Scan for the cell matching the given text and deliver its [x, y] coordinate at center. 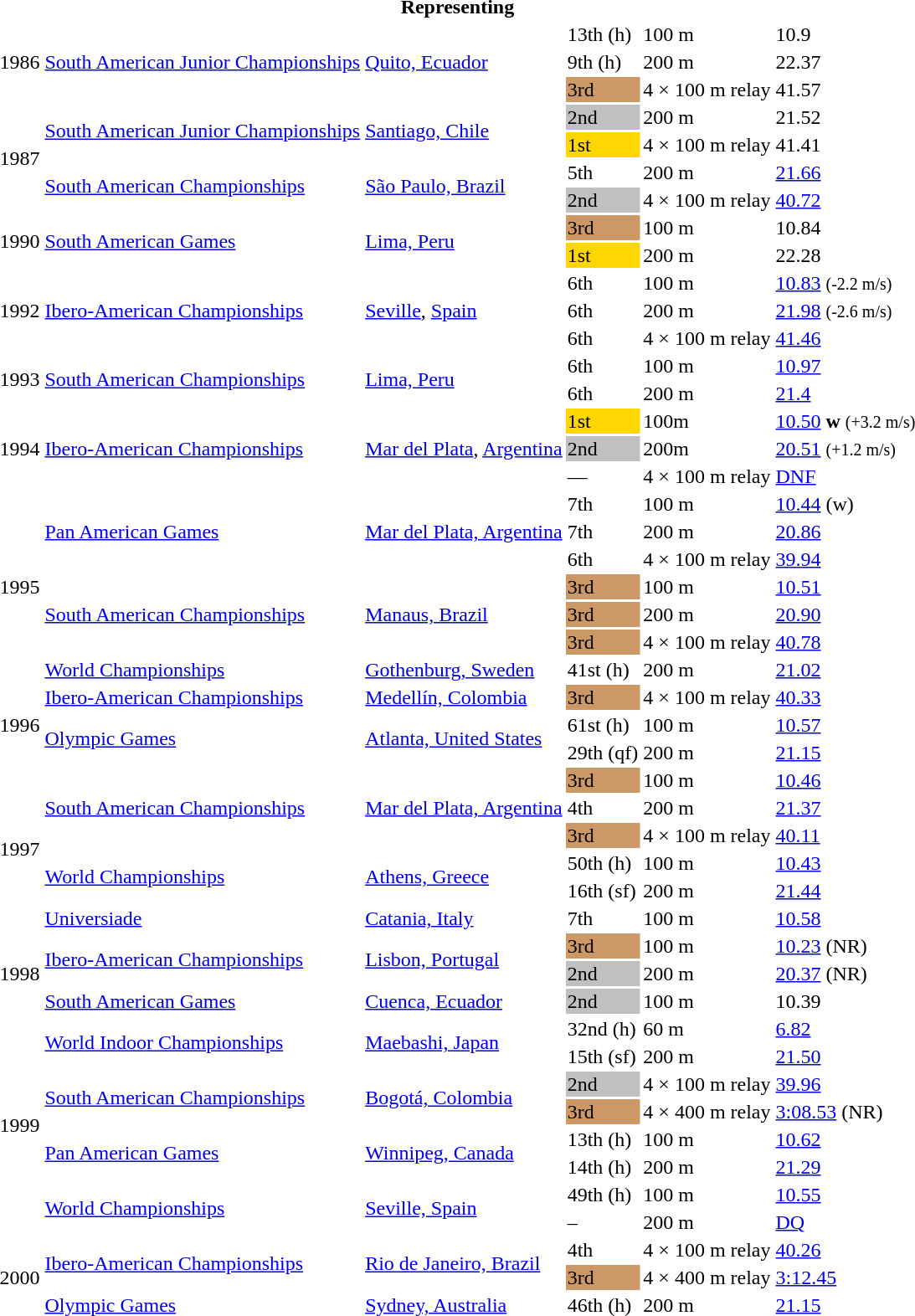
Cuenca, Ecuador [464, 1001]
Catania, Italy [464, 918]
Rio de Janeiro, Brazil [464, 1264]
29th (qf) [603, 753]
São Paulo, Brazil [464, 186]
41st (h) [603, 670]
5th [603, 172]
Atlanta, United States [464, 738]
Universiade [203, 918]
15th (sf) [603, 1056]
— [603, 476]
61st (h) [603, 725]
Medellín, Colombia [464, 697]
Bogotá, Colombia [464, 1098]
200m [707, 449]
Maebashi, Japan [464, 1043]
60 m [707, 1029]
Gothenburg, Sweden [464, 670]
49th (h) [603, 1195]
9th (h) [603, 62]
World Indoor Championships [203, 1043]
Quito, Ecuador [464, 62]
Manaus, Brazil [464, 614]
Olympic Games [203, 738]
Lisbon, Portugal [464, 959]
Athens, Greece [464, 877]
32nd (h) [603, 1029]
16th (sf) [603, 891]
Santiago, Chile [464, 131]
– [603, 1222]
50th (h) [603, 863]
100m [707, 421]
Winnipeg, Canada [464, 1154]
14th (h) [603, 1167]
